Identify which cell holds the provided text, then report its [X, Y] central coordinate. 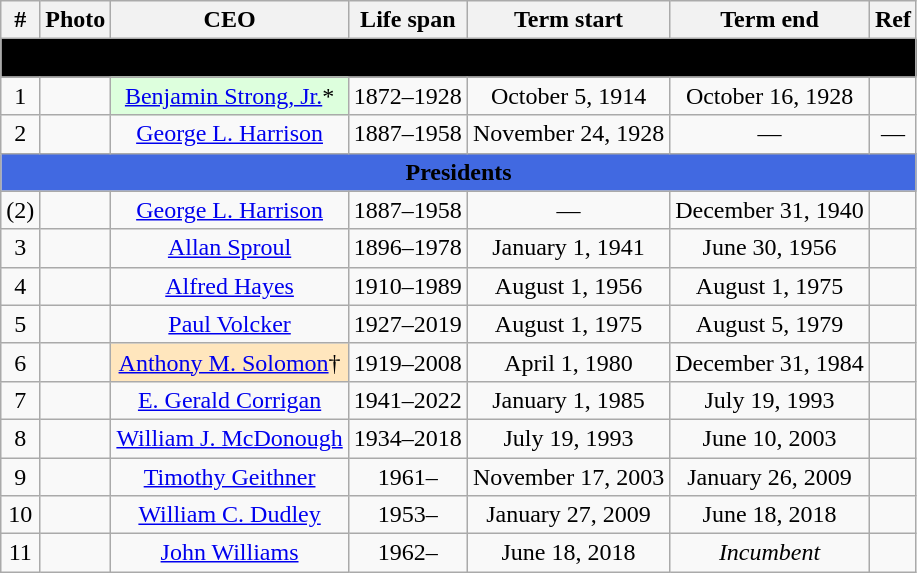
7 [20, 400]
1 [20, 96]
October 16, 1928 [770, 96]
1941–2022 [408, 400]
4 [20, 286]
3 [20, 248]
Timothy Geithner [230, 477]
January 1, 1941 [568, 248]
April 1, 1980 [568, 362]
June 10, 2003 [770, 438]
1927–2019 [408, 324]
August 5, 1979 [770, 324]
June 30, 1956 [770, 248]
January 27, 2009 [568, 515]
Benjamin Strong, Jr.* [230, 96]
November 24, 1928 [568, 134]
Term start [568, 20]
January 26, 2009 [770, 477]
E. Gerald Corrigan [230, 400]
1896–1978 [408, 248]
August 1, 1956 [568, 286]
Paul Volcker [230, 324]
8 [20, 438]
December 31, 1940 [770, 210]
1953– [408, 515]
October 5, 1914 [568, 96]
9 [20, 477]
Photo [76, 20]
Incumbent [770, 553]
# [20, 20]
1919–2008 [408, 362]
2 [20, 134]
1910–1989 [408, 286]
William C. Dudley [230, 515]
January 1, 1985 [568, 400]
1872–1928 [408, 96]
(2) [20, 210]
December 31, 1984 [770, 362]
William J. McDonough [230, 438]
Anthony M. Solomon† [230, 362]
10 [20, 515]
Term end [770, 20]
Ref [892, 20]
1934–2018 [408, 438]
Alfred Hayes [230, 286]
Presidents [459, 172]
1961– [408, 477]
11 [20, 553]
6 [20, 362]
John Williams [230, 553]
CEO [230, 20]
Allan Sproul [230, 248]
November 17, 2003 [568, 477]
Governors [459, 58]
5 [20, 324]
1962– [408, 553]
Life span [408, 20]
